From the cell containing the given text, extract its center point as [X, Y] coordinate. 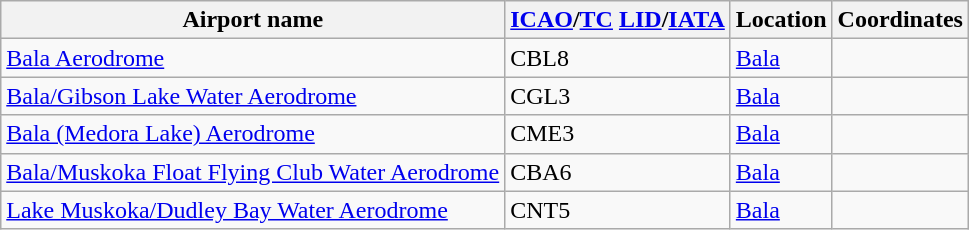
Bala/Muskoka Float Flying Club Water Aerodrome [253, 172]
CBA6 [618, 172]
Bala (Medora Lake) Aerodrome [253, 134]
ICAO/TC LID/IATA [618, 20]
Lake Muskoka/Dudley Bay Water Aerodrome [253, 210]
Bala Aerodrome [253, 58]
Location [781, 20]
CBL8 [618, 58]
Airport name [253, 20]
Coordinates [900, 20]
Bala/Gibson Lake Water Aerodrome [253, 96]
CNT5 [618, 210]
CME3 [618, 134]
CGL3 [618, 96]
